Find where the given text appears and provide that cell's center as [X, Y] coordinate. 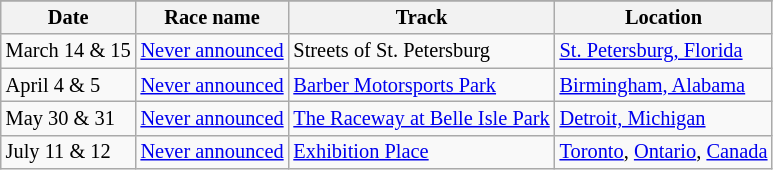
Detroit, Michigan [664, 118]
Birmingham, Alabama [664, 85]
Location [664, 17]
March 14 & 15 [68, 51]
May 30 & 31 [68, 118]
Barber Motorsports Park [421, 85]
Toronto, Ontario, Canada [664, 152]
April 4 & 5 [68, 85]
Streets of St. Petersburg [421, 51]
Date [68, 17]
St. Petersburg, Florida [664, 51]
Track [421, 17]
The Raceway at Belle Isle Park [421, 118]
Race name [212, 17]
July 11 & 12 [68, 152]
Exhibition Place [421, 152]
